Search for the cell housing the specified text and yield its (x, y) center coordinate. 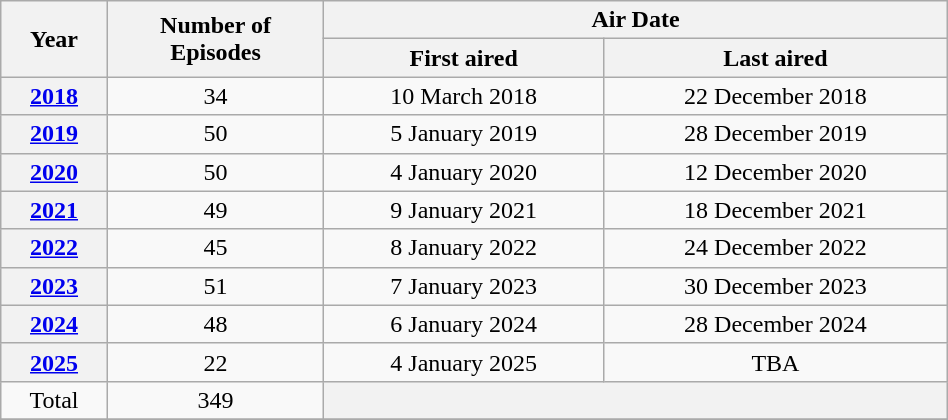
2025 (54, 362)
34 (215, 96)
2022 (54, 248)
Air Date (636, 20)
12 December 2020 (776, 172)
7 January 2023 (464, 286)
51 (215, 286)
22 (215, 362)
2024 (54, 324)
2018 (54, 96)
6 January 2024 (464, 324)
5 January 2019 (464, 134)
2020 (54, 172)
4 January 2020 (464, 172)
TBA (776, 362)
4 January 2025 (464, 362)
2019 (54, 134)
Number ofEpisodes (215, 39)
9 January 2021 (464, 210)
45 (215, 248)
28 December 2024 (776, 324)
349 (215, 400)
22 December 2018 (776, 96)
2021 (54, 210)
30 December 2023 (776, 286)
48 (215, 324)
2023 (54, 286)
49 (215, 210)
Last aired (776, 58)
8 January 2022 (464, 248)
28 December 2019 (776, 134)
18 December 2021 (776, 210)
24 December 2022 (776, 248)
10 March 2018 (464, 96)
Year (54, 39)
Total (54, 400)
First aired (464, 58)
